Extract the [X, Y] coordinate from the center of the cell holding the provided text.  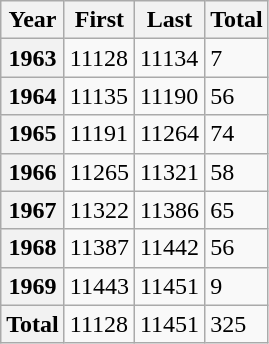
11387 [99, 248]
9 [237, 286]
11190 [169, 96]
1969 [33, 286]
First [99, 20]
1968 [33, 248]
11322 [99, 210]
1964 [33, 96]
74 [237, 134]
11134 [169, 58]
7 [237, 58]
325 [237, 324]
11321 [169, 172]
58 [237, 172]
11264 [169, 134]
65 [237, 210]
1963 [33, 58]
1965 [33, 134]
Year [33, 20]
Last [169, 20]
11442 [169, 248]
11191 [99, 134]
11386 [169, 210]
1967 [33, 210]
11135 [99, 96]
1966 [33, 172]
11443 [99, 286]
11265 [99, 172]
